From the cell containing the given text, extract its center point as (x, y) coordinate. 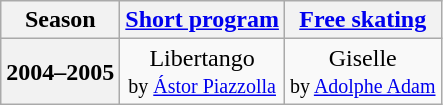
Libertango by Ástor Piazzolla (202, 72)
2004–2005 (60, 72)
Giselle by Adolphe Adam (362, 72)
Free skating (362, 20)
Short program (202, 20)
Season (60, 20)
